For the text-containing cell, return its midpoint in [x, y] coordinate format. 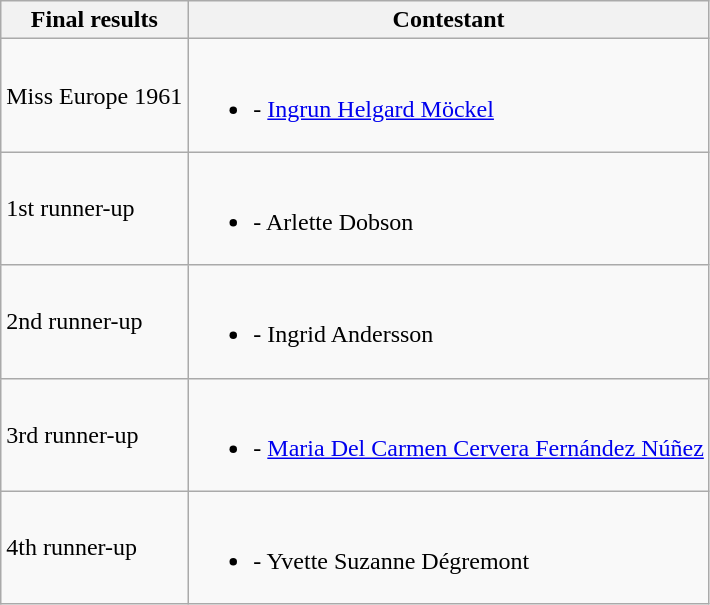
2nd runner-up [94, 322]
1st runner-up [94, 208]
Miss Europe 1961 [94, 96]
- Maria Del Carmen Cervera Fernández Núñez [449, 434]
3rd runner-up [94, 434]
- Ingrun Helgard Möckel [449, 96]
Contestant [449, 20]
Final results [94, 20]
- Arlette Dobson [449, 208]
4th runner-up [94, 548]
- Yvette Suzanne Dégremont [449, 548]
- Ingrid Andersson [449, 322]
